Detect which cell encompasses the target text, then output its (x, y) center coordinate. 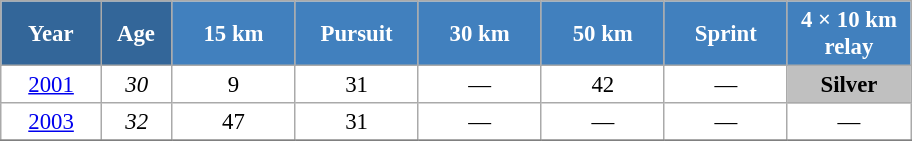
30 km (480, 34)
47 (234, 122)
30 (136, 85)
Year (52, 34)
Silver (848, 85)
42 (602, 85)
32 (136, 122)
Sprint (726, 34)
15 km (234, 34)
2003 (52, 122)
Age (136, 34)
4 × 10 km relay (848, 34)
2001 (52, 85)
9 (234, 85)
Pursuit (356, 34)
50 km (602, 34)
